Return the (x, y) coordinate for the center point of the cell that contains the specified text.  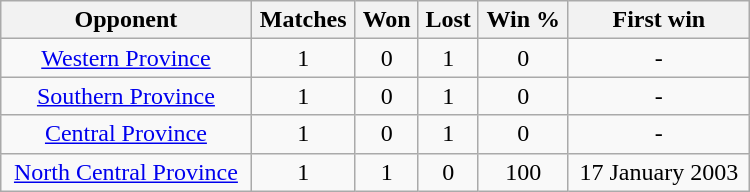
17 January 2003 (658, 172)
Central Province (126, 134)
Matches (303, 20)
Opponent (126, 20)
North Central Province (126, 172)
100 (523, 172)
Won (386, 20)
First win (658, 20)
Win % (523, 20)
Lost (448, 20)
Southern Province (126, 96)
Western Province (126, 58)
